Return the (X, Y) coordinate for the center point of the cell that contains the specified text.  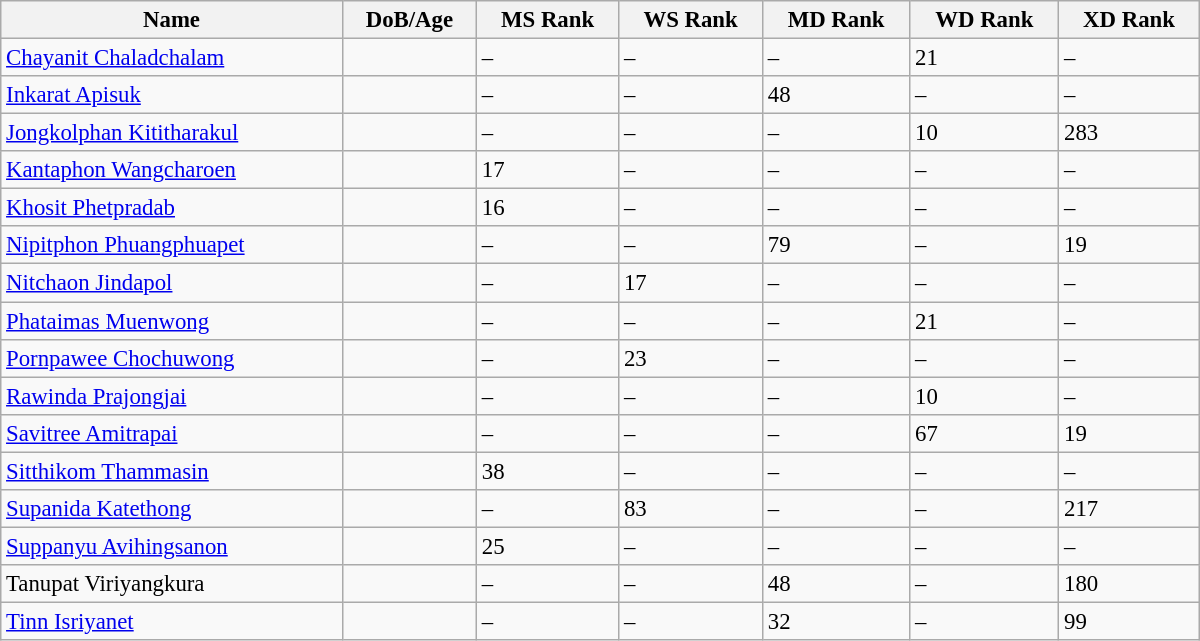
Jongkolphan Kititharakul (172, 133)
Sitthikom Thammasin (172, 471)
Tanupat Viriyangkura (172, 584)
38 (548, 471)
16 (548, 208)
WS Rank (691, 20)
180 (1129, 584)
32 (836, 621)
Suppanyu Avihingsanon (172, 546)
DoB/Age (409, 20)
Rawinda Prajongjai (172, 396)
Inkarat Apisuk (172, 95)
283 (1129, 133)
25 (548, 546)
Pornpawee Chochuwong (172, 358)
83 (691, 509)
23 (691, 358)
79 (836, 245)
67 (984, 433)
Chayanit Chaladchalam (172, 58)
Nipitphon Phuangphuapet (172, 245)
XD Rank (1129, 20)
217 (1129, 509)
Name (172, 20)
MS Rank (548, 20)
Kantaphon Wangcharoen (172, 170)
WD Rank (984, 20)
Nitchaon Jindapol (172, 283)
Khosit Phetpradab (172, 208)
MD Rank (836, 20)
Tinn Isriyanet (172, 621)
Savitree Amitrapai (172, 433)
99 (1129, 621)
Phataimas Muenwong (172, 321)
Supanida Katethong (172, 509)
